Search for the cell housing the specified text and yield its [x, y] center coordinate. 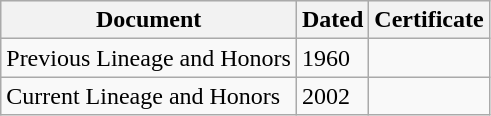
Document [149, 20]
Dated [332, 20]
Current Lineage and Honors [149, 96]
1960 [332, 58]
Certificate [429, 20]
Previous Lineage and Honors [149, 58]
2002 [332, 96]
